Determine the [x, y] coordinate at the center of the cell enclosing the given text.  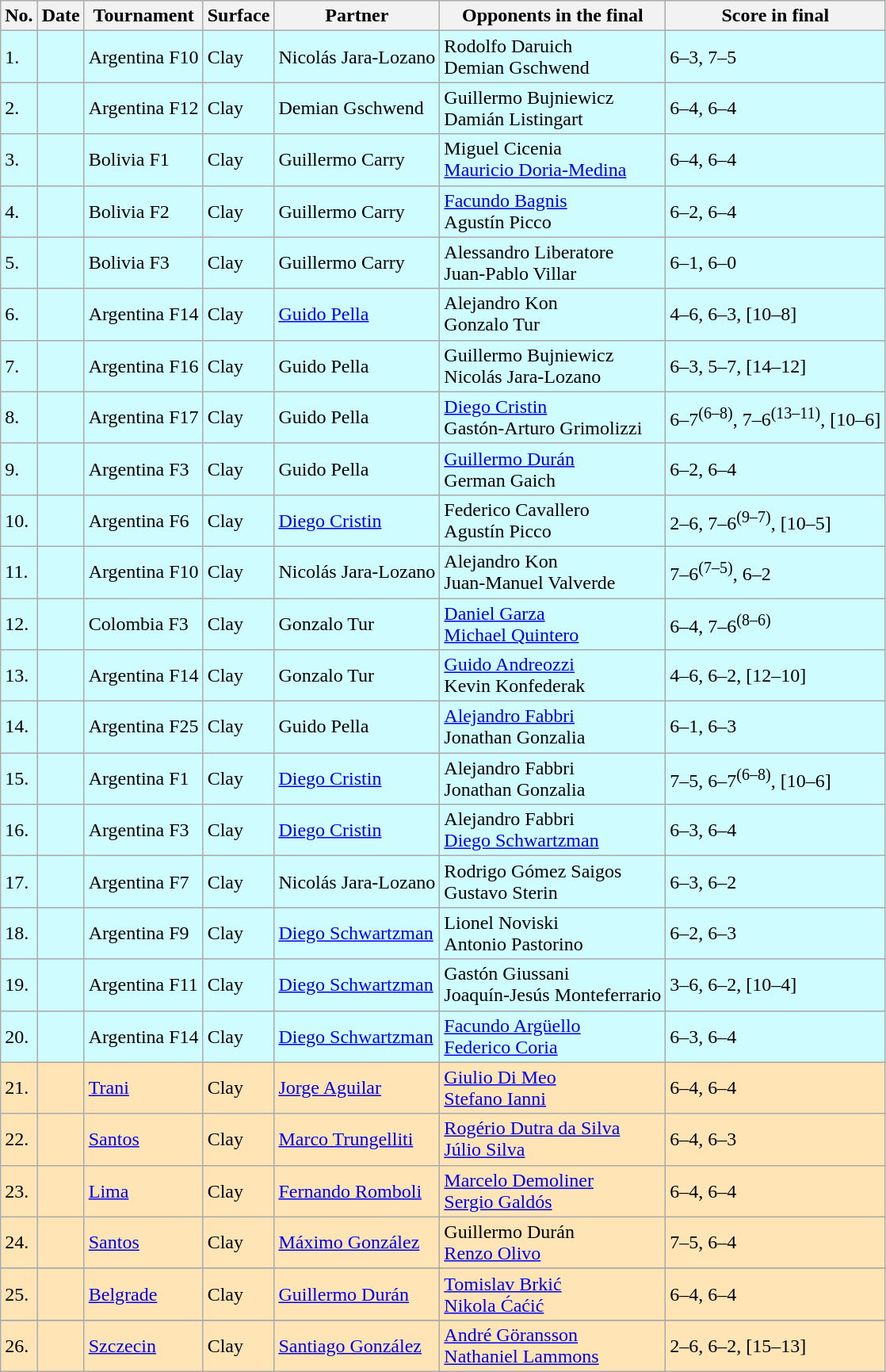
Fernando Romboli [357, 1190]
4. [19, 211]
Giulio Di Meo Stefano Ianni [553, 1087]
15. [19, 778]
Facundo Bagnis Agustín Picco [553, 211]
Partner [357, 16]
6–4, 6–3 [775, 1140]
Alejandro Fabbri Diego Schwartzman [553, 831]
Alejandro Kon Gonzalo Tur [553, 314]
8. [19, 417]
Alessandro Liberatore Juan-Pablo Villar [553, 263]
5. [19, 263]
Guillermo Durán [357, 1294]
19. [19, 984]
Rodolfo Daruich Demian Gschwend [553, 57]
Argentina F7 [143, 881]
Guillermo Bujniewicz Damián Listingart [553, 108]
Szczecin [143, 1346]
23. [19, 1190]
3. [19, 160]
4–6, 6–2, [12–10] [775, 675]
Trani [143, 1087]
Argentina F1 [143, 778]
Diego Cristin Gastón-Arturo Grimolizzi [553, 417]
Bolivia F2 [143, 211]
Tomislav Brkić Nikola Ćaćić [553, 1294]
26. [19, 1346]
6–4, 7–6(8–6) [775, 623]
1. [19, 57]
Argentina F17 [143, 417]
Gastón Giussani Joaquín-Jesús Monteferrario [553, 984]
Rogério Dutra da Silva Júlio Silva [553, 1140]
7. [19, 366]
Marcelo Demoliner Sergio Galdós [553, 1190]
24. [19, 1243]
Lima [143, 1190]
6–1, 6–3 [775, 728]
20. [19, 1037]
Rodrigo Gómez Saigos Gustavo Sterin [553, 881]
Argentina F9 [143, 934]
25. [19, 1294]
Guillermo Durán German Gaich [553, 469]
14. [19, 728]
6–1, 6–0 [775, 263]
Jorge Aguilar [357, 1087]
3–6, 6–2, [10–4] [775, 984]
10. [19, 520]
6–3, 7–5 [775, 57]
7–5, 6–4 [775, 1243]
Guido Andreozzi Kevin Konfederak [553, 675]
Bolivia F3 [143, 263]
21. [19, 1087]
Argentina F12 [143, 108]
Guillermo Durán Renzo Olivo [553, 1243]
Facundo Argüello Federico Coria [553, 1037]
Máximo González [357, 1243]
Alejandro Kon Juan-Manuel Valverde [553, 572]
2. [19, 108]
2–6, 6–2, [15–13] [775, 1346]
Opponents in the final [553, 16]
Demian Gschwend [357, 108]
4–6, 6–3, [10–8] [775, 314]
Guillermo Bujniewicz Nicolás Jara-Lozano [553, 366]
Argentina F11 [143, 984]
Miguel Cicenia Mauricio Doria-Medina [553, 160]
André Göransson Nathaniel Lammons [553, 1346]
Argentina F16 [143, 366]
Colombia F3 [143, 623]
13. [19, 675]
16. [19, 831]
Bolivia F1 [143, 160]
Argentina F25 [143, 728]
Marco Trungelliti [357, 1140]
7–5, 6–7(6–8), [10–6] [775, 778]
18. [19, 934]
Surface [239, 16]
No. [19, 16]
22. [19, 1140]
Federico Cavallero Agustín Picco [553, 520]
Lionel Noviski Antonio Pastorino [553, 934]
6–7(6–8), 7–6(13–11), [10–6] [775, 417]
6–3, 6–2 [775, 881]
7–6(7–5), 6–2 [775, 572]
6. [19, 314]
Daniel Garza Michael Quintero [553, 623]
9. [19, 469]
6–3, 5–7, [14–12] [775, 366]
11. [19, 572]
Argentina F6 [143, 520]
Score in final [775, 16]
Tournament [143, 16]
Santiago González [357, 1346]
Belgrade [143, 1294]
2–6, 7–6(9–7), [10–5] [775, 520]
Date [60, 16]
17. [19, 881]
12. [19, 623]
6–2, 6–3 [775, 934]
